Detect which cell encompasses the target text, then output its [X, Y] center coordinate. 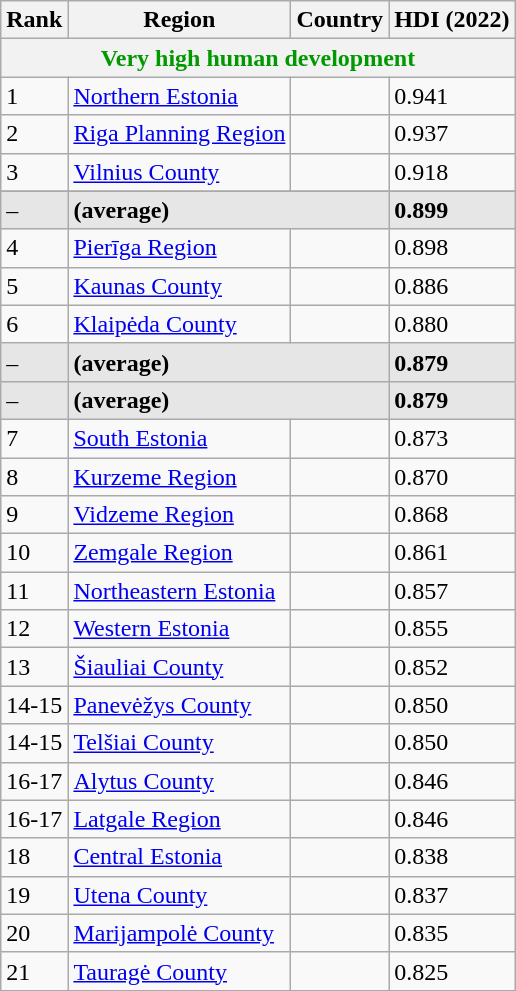
Tauragė County [180, 971]
7 [34, 438]
0.868 [452, 515]
12 [34, 629]
Zemgale Region [180, 553]
Country [340, 20]
Northern Estonia [180, 96]
0.899 [452, 210]
0.873 [452, 438]
Alytus County [180, 781]
Vidzeme Region [180, 515]
0.870 [452, 477]
0.898 [452, 248]
11 [34, 591]
10 [34, 553]
South Estonia [180, 438]
Pierīga Region [180, 248]
Region [180, 20]
13 [34, 667]
18 [34, 857]
Klaipėda County [180, 324]
6 [34, 324]
9 [34, 515]
Utena County [180, 895]
Riga Planning Region [180, 134]
0.937 [452, 134]
Kaunas County [180, 286]
0.852 [452, 667]
0.835 [452, 933]
Kurzeme Region [180, 477]
0.837 [452, 895]
Panevėžys County [180, 705]
0.918 [452, 172]
Telšiai County [180, 743]
Šiauliai County [180, 667]
HDI (2022) [452, 20]
4 [34, 248]
Very high human development [258, 58]
8 [34, 477]
21 [34, 971]
Northeastern Estonia [180, 591]
0.941 [452, 96]
0.861 [452, 553]
Latgale Region [180, 819]
0.855 [452, 629]
19 [34, 895]
1 [34, 96]
0.838 [452, 857]
0.880 [452, 324]
Vilnius County [180, 172]
Rank [34, 20]
0.825 [452, 971]
Central Estonia [180, 857]
3 [34, 172]
0.857 [452, 591]
5 [34, 286]
Western Estonia [180, 629]
2 [34, 134]
20 [34, 933]
Marijampolė County [180, 933]
0.886 [452, 286]
